Extract the (x, y) coordinate from the center of the cell holding the provided text.  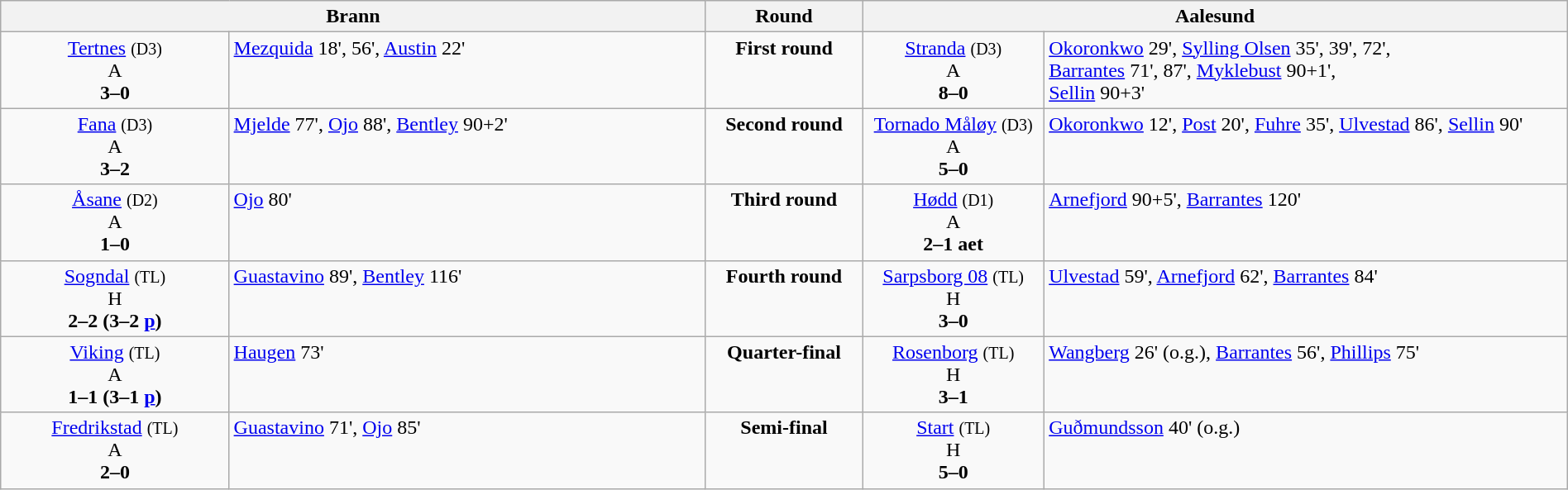
Sarpsborg 08 (TL)H3–0 (954, 298)
Third round (784, 222)
Guðmundsson 40' (o.g.) (1307, 450)
Mjelde 77', Ojo 88', Bentley 90+2' (467, 146)
Round (784, 17)
Hødd (D1)A2–1 aet (954, 222)
Mezquida 18', 56', Austin 22' (467, 70)
Okoronkwo 29', Sylling Olsen 35', 39', 72', Barrantes 71', 87', Myklebust 90+1', Sellin 90+3' (1307, 70)
Okoronkwo 12', Post 20', Fuhre 35', Ulvestad 86', Sellin 90' (1307, 146)
Sogndal (TL)H2–2 (3–2 p) (115, 298)
Guastavino 71', Ojo 85' (467, 450)
Fredrikstad (TL)A2–0 (115, 450)
Viking (TL)A1–1 (3–1 p) (115, 374)
Second round (784, 146)
Quarter-final (784, 374)
Haugen 73' (467, 374)
Stranda (D3)A8–0 (954, 70)
Ulvestad 59', Arnefjord 62', Barrantes 84' (1307, 298)
Rosenborg (TL)H3–1 (954, 374)
Arnefjord 90+5', Barrantes 120' (1307, 222)
Guastavino 89', Bentley 116' (467, 298)
Wangberg 26' (o.g.), Barrantes 56', Phillips 75' (1307, 374)
Tornado Måløy (D3)A5–0 (954, 146)
First round (784, 70)
Ojo 80' (467, 222)
Aalesund (1216, 17)
Brann (354, 17)
Start (TL)H5–0 (954, 450)
Semi-final (784, 450)
Åsane (D2)A1–0 (115, 222)
Fana (D3)A3–2 (115, 146)
Tertnes (D3)A3–0 (115, 70)
Fourth round (784, 298)
